Output the [X, Y] coordinate of the center of the cell containing the given text.  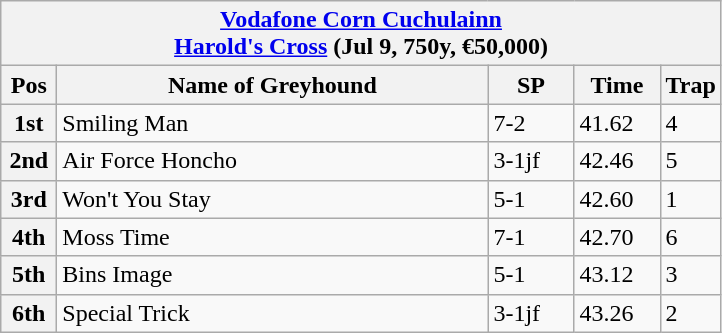
3rd [29, 199]
Trap [690, 85]
4th [29, 237]
1 [690, 199]
6 [690, 237]
2 [690, 313]
42.60 [617, 199]
Vodafone Corn Cuchulainn Harold's Cross (Jul 9, 750y, €50,000) [362, 34]
43.26 [617, 313]
Won't You Stay [272, 199]
6th [29, 313]
3 [690, 275]
7-2 [531, 123]
2nd [29, 161]
43.12 [617, 275]
4 [690, 123]
5 [690, 161]
Smiling Man [272, 123]
Air Force Honcho [272, 161]
Time [617, 85]
7-1 [531, 237]
Pos [29, 85]
Special Trick [272, 313]
SP [531, 85]
Moss Time [272, 237]
42.70 [617, 237]
42.46 [617, 161]
Bins Image [272, 275]
5th [29, 275]
1st [29, 123]
Name of Greyhound [272, 85]
41.62 [617, 123]
